Capture the cell that displays the provided text and extract its [x, y] central coordinate. 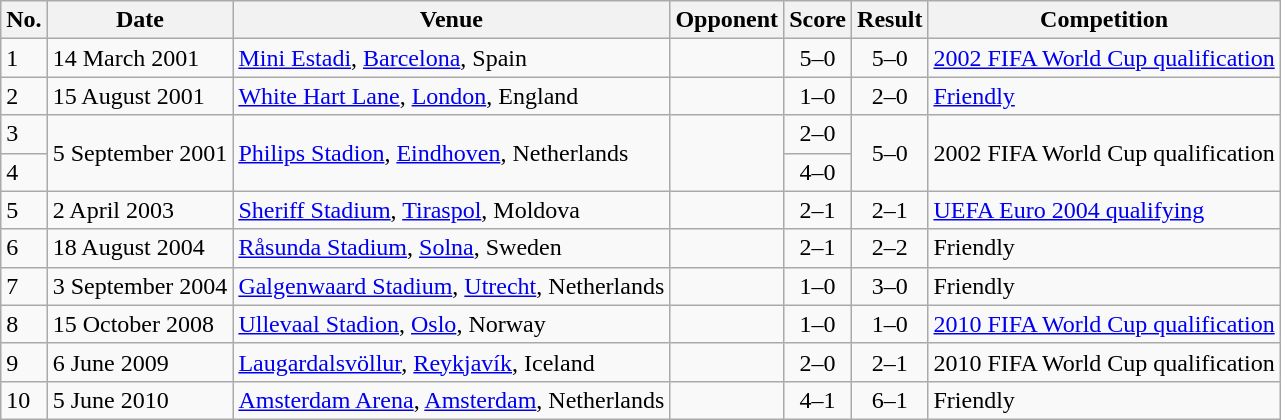
Galgenwaard Stadium, Utrecht, Netherlands [452, 286]
Score [818, 20]
2 [24, 96]
14 March 2001 [140, 58]
6 June 2009 [140, 362]
3 [24, 134]
5 September 2001 [140, 153]
15 October 2008 [140, 324]
UEFA Euro 2004 qualifying [1104, 210]
4–1 [818, 400]
6 [24, 248]
Amsterdam Arena, Amsterdam, Netherlands [452, 400]
1 [24, 58]
Competition [1104, 20]
8 [24, 324]
6–1 [890, 400]
3 September 2004 [140, 286]
4–0 [818, 172]
Philips Stadion, Eindhoven, Netherlands [452, 153]
Råsunda Stadium, Solna, Sweden [452, 248]
3–0 [890, 286]
7 [24, 286]
15 August 2001 [140, 96]
2–2 [890, 248]
9 [24, 362]
Date [140, 20]
10 [24, 400]
Opponent [727, 20]
Venue [452, 20]
Sheriff Stadium, Tiraspol, Moldova [452, 210]
5 [24, 210]
Mini Estadi, Barcelona, Spain [452, 58]
4 [24, 172]
Ullevaal Stadion, Oslo, Norway [452, 324]
White Hart Lane, London, England [452, 96]
Result [890, 20]
No. [24, 20]
2 April 2003 [140, 210]
Laugardalsvöllur, Reykjavík, Iceland [452, 362]
5 June 2010 [140, 400]
18 August 2004 [140, 248]
